Provide the (x, y) coordinate of the cell's center where the given text is located.  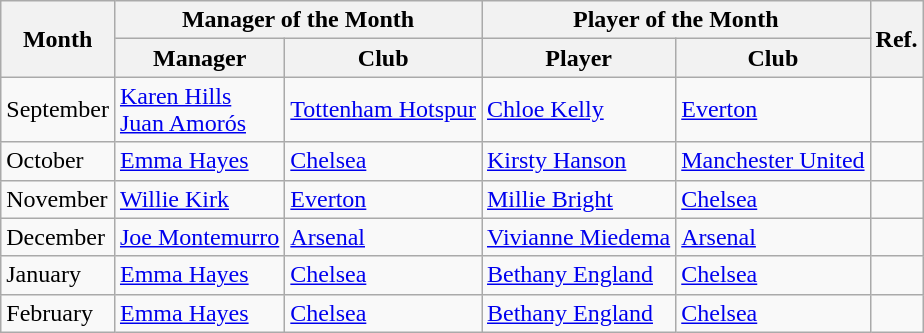
November (58, 199)
Willie Kirk (199, 199)
December (58, 237)
Millie Bright (579, 199)
February (58, 313)
Vivianne Miedema (579, 237)
September (58, 110)
Joe Montemurro (199, 237)
Ref. (896, 39)
Karen Hills Juan Amorós (199, 110)
Player of the Month (676, 20)
Tottenham Hotspur (384, 110)
Kirsty Hanson (579, 161)
Manager (199, 58)
Chloe Kelly (579, 110)
October (58, 161)
Month (58, 39)
Manchester United (773, 161)
Player (579, 58)
Manager of the Month (298, 20)
January (58, 275)
